Extract the [x, y] coordinate from the center of the cell holding the provided text.  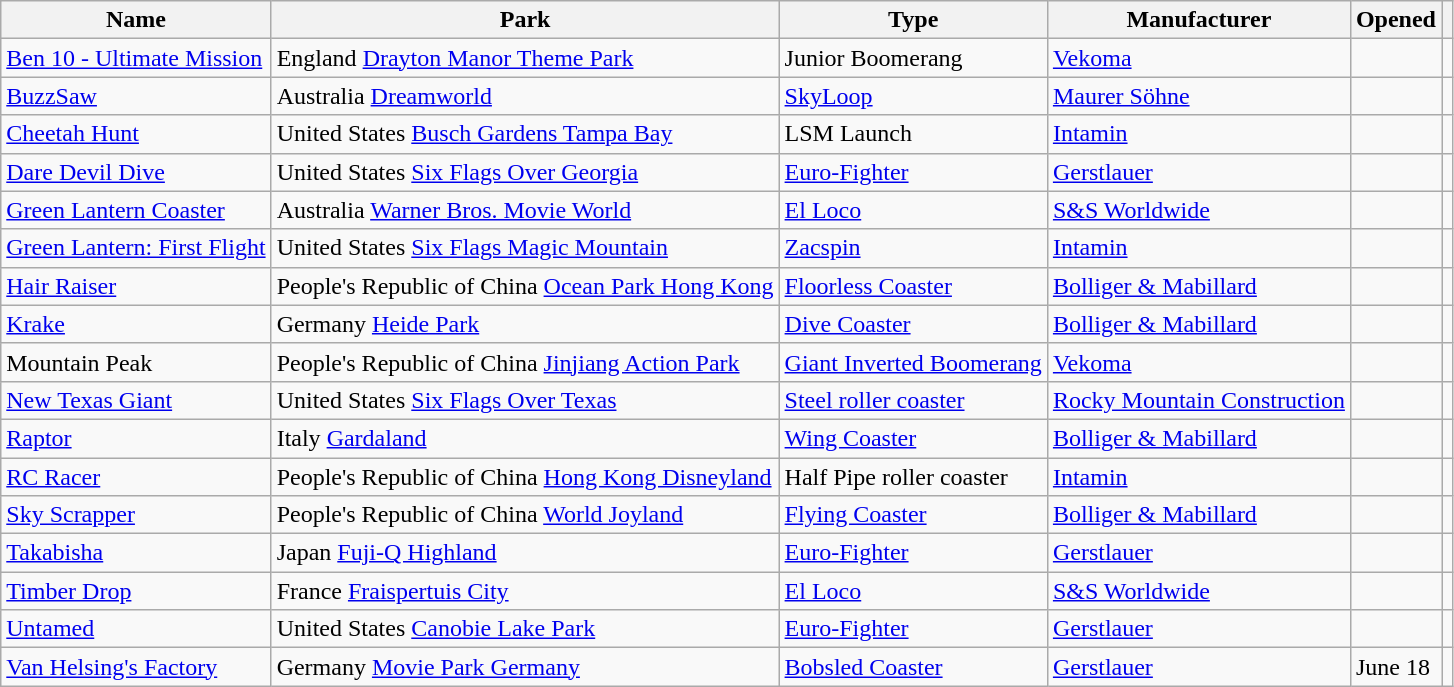
Van Helsing's Factory [136, 667]
Green Lantern Coaster [136, 210]
People's Republic of China Jinjiang Action Park [525, 362]
Takabisha [136, 553]
People's Republic of China World Joyland [525, 515]
United States Six Flags Over Georgia [525, 172]
United States Busch Gardens Tampa Bay [525, 134]
Rocky Mountain Construction [1198, 400]
United States Canobie Lake Park [525, 629]
LSM Launch [913, 134]
RC Racer [136, 477]
Bobsled Coaster [913, 667]
Junior Boomerang [913, 58]
BuzzSaw [136, 96]
Name [136, 20]
New Texas Giant [136, 400]
Raptor [136, 438]
France Fraispertuis City [525, 591]
Dare Devil Dive [136, 172]
People's Republic of China Ocean Park Hong Kong [525, 286]
Germany Heide Park [525, 324]
Type [913, 20]
Timber Drop [136, 591]
Sky Scrapper [136, 515]
Floorless Coaster [913, 286]
Steel roller coaster [913, 400]
Half Pipe roller coaster [913, 477]
United States Six Flags Over Texas [525, 400]
Zacspin [913, 248]
Japan Fuji-Q Highland [525, 553]
SkyLoop [913, 96]
Dive Coaster [913, 324]
Krake [136, 324]
United States Six Flags Magic Mountain [525, 248]
June 18 [1396, 667]
Italy Gardaland [525, 438]
Opened [1396, 20]
Park [525, 20]
Giant Inverted Boomerang [913, 362]
Germany Movie Park Germany [525, 667]
England Drayton Manor Theme Park [525, 58]
Ben 10 - Ultimate Mission [136, 58]
Untamed [136, 629]
Maurer Söhne [1198, 96]
Green Lantern: First Flight [136, 248]
Hair Raiser [136, 286]
Manufacturer [1198, 20]
People's Republic of China Hong Kong Disneyland [525, 477]
Flying Coaster [913, 515]
Cheetah Hunt [136, 134]
Australia Warner Bros. Movie World [525, 210]
Wing Coaster [913, 438]
Mountain Peak [136, 362]
Australia Dreamworld [525, 96]
